Detect which cell encompasses the target text, then output its (X, Y) center coordinate. 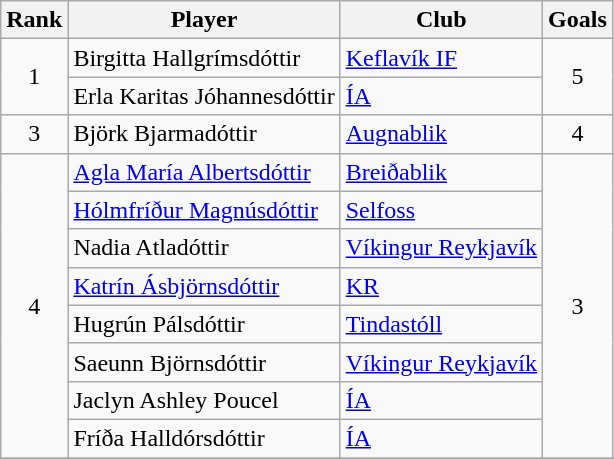
5 (578, 77)
Hólmfríður Magnúsdóttir (204, 210)
Tindastóll (441, 324)
Fríða Halldórsdóttir (204, 438)
Birgitta Hallgrímsdóttir (204, 58)
Keflavík IF (441, 58)
Breiðablik (441, 172)
Katrín Ásbjörnsdóttir (204, 286)
Saeunn Björnsdóttir (204, 362)
Jaclyn Ashley Poucel (204, 400)
Player (204, 20)
Rank (34, 20)
Goals (578, 20)
Erla Karitas Jóhannesdóttir (204, 96)
Hugrún Pálsdóttir (204, 324)
KR (441, 286)
Club (441, 20)
Björk Bjarmadóttir (204, 134)
Selfoss (441, 210)
1 (34, 77)
Nadia Atladóttir (204, 248)
Agla María Albertsdóttir (204, 172)
Augnablik (441, 134)
